From the cell containing the given text, extract its center point as (x, y) coordinate. 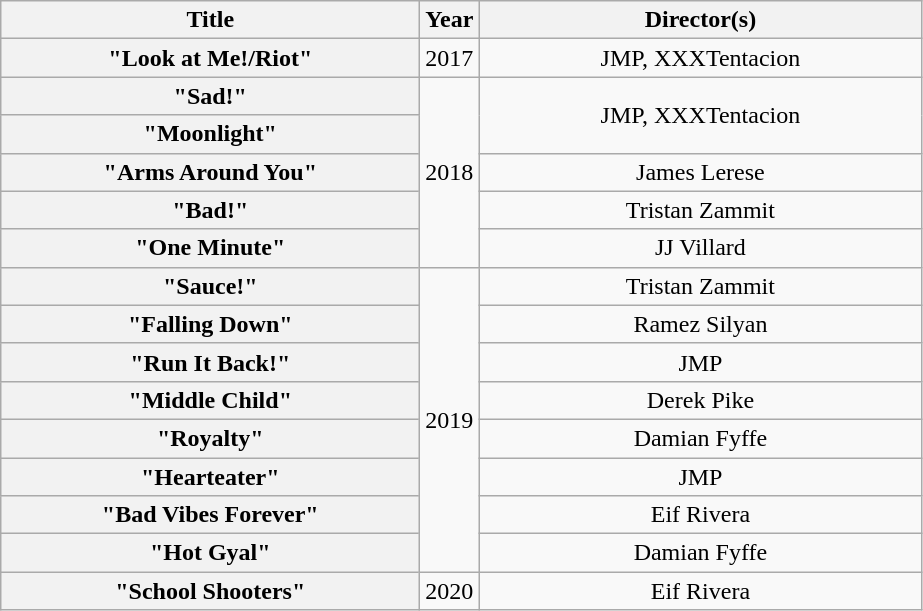
JJ Villard (700, 248)
2020 (450, 591)
"Run It Back!" (210, 362)
2019 (450, 419)
Title (210, 20)
"Middle Child" (210, 400)
"Hearteater" (210, 477)
Ramez Silyan (700, 324)
"Look at Me!/Riot" (210, 58)
"Moonlight" (210, 134)
"Sauce!" (210, 286)
"Bad!" (210, 210)
"Royalty" (210, 438)
2018 (450, 172)
"Sad!" (210, 96)
"Bad Vibes Forever" (210, 515)
Year (450, 20)
Derek Pike (700, 400)
"One Minute" (210, 248)
James Lerese (700, 172)
Director(s) (700, 20)
"School Shooters" (210, 591)
2017 (450, 58)
"Falling Down" (210, 324)
"Hot Gyal" (210, 553)
"Arms Around You" (210, 172)
